For the text-containing cell, return its midpoint in (X, Y) coordinate format. 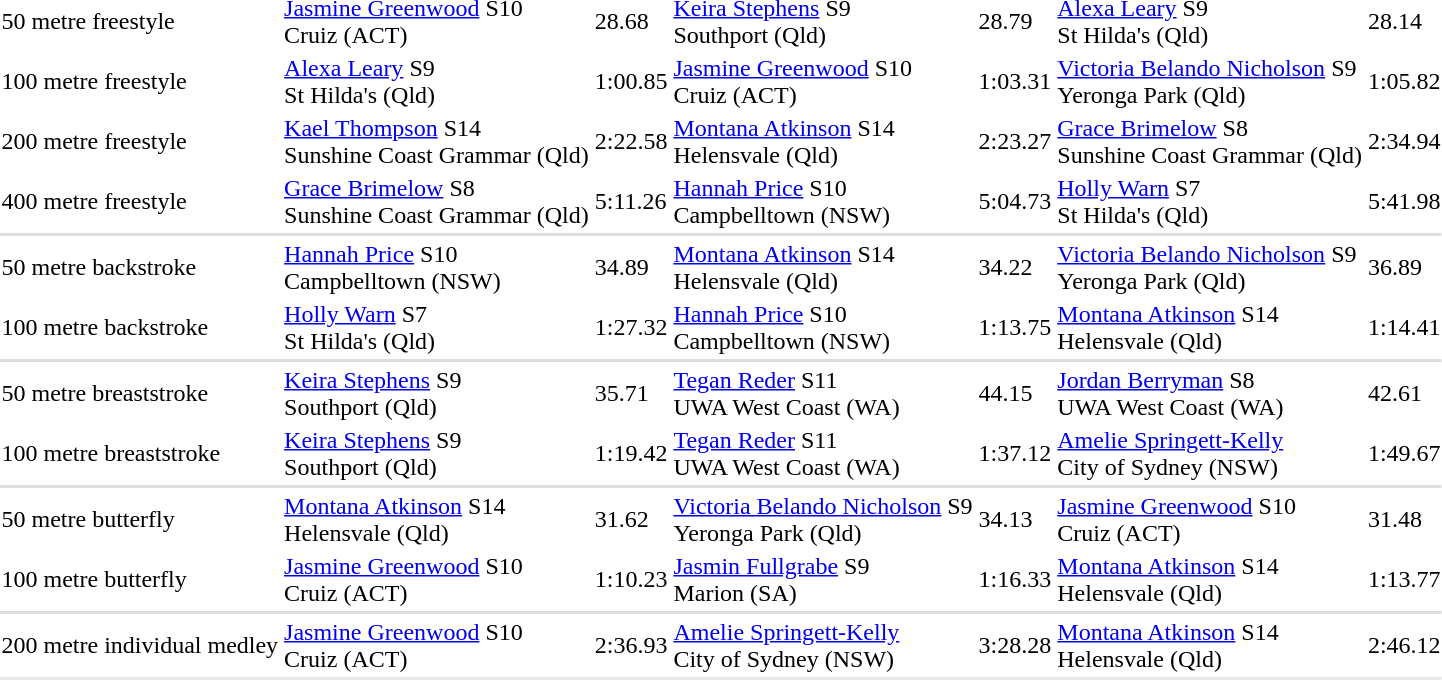
1:19.42 (631, 454)
400 metre freestyle (140, 202)
1:14.41 (1404, 328)
1:05.82 (1404, 82)
5:41.98 (1404, 202)
50 metre backstroke (140, 268)
31.48 (1404, 520)
34.13 (1015, 520)
200 metre freestyle (140, 142)
34.22 (1015, 268)
2:36.93 (631, 646)
2:46.12 (1404, 646)
1:49.67 (1404, 454)
1:37.12 (1015, 454)
2:34.94 (1404, 142)
2:23.27 (1015, 142)
50 metre breaststroke (140, 394)
3:28.28 (1015, 646)
100 metre backstroke (140, 328)
1:13.75 (1015, 328)
100 metre freestyle (140, 82)
1:27.32 (631, 328)
2:22.58 (631, 142)
50 metre butterfly (140, 520)
1:16.33 (1015, 580)
35.71 (631, 394)
Jasmin Fullgrabe S9 Marion (SA) (823, 580)
Alexa Leary S9 St Hilda's (Qld) (437, 82)
42.61 (1404, 394)
200 metre individual medley (140, 646)
34.89 (631, 268)
100 metre butterfly (140, 580)
36.89 (1404, 268)
1:00.85 (631, 82)
44.15 (1015, 394)
Jordan Berryman S8 UWA West Coast (WA) (1210, 394)
Kael Thompson S14 Sunshine Coast Grammar (Qld) (437, 142)
5:11.26 (631, 202)
31.62 (631, 520)
1:03.31 (1015, 82)
1:13.77 (1404, 580)
1:10.23 (631, 580)
5:04.73 (1015, 202)
100 metre breaststroke (140, 454)
